Extract the (x, y) coordinate from the center of the cell holding the provided text.  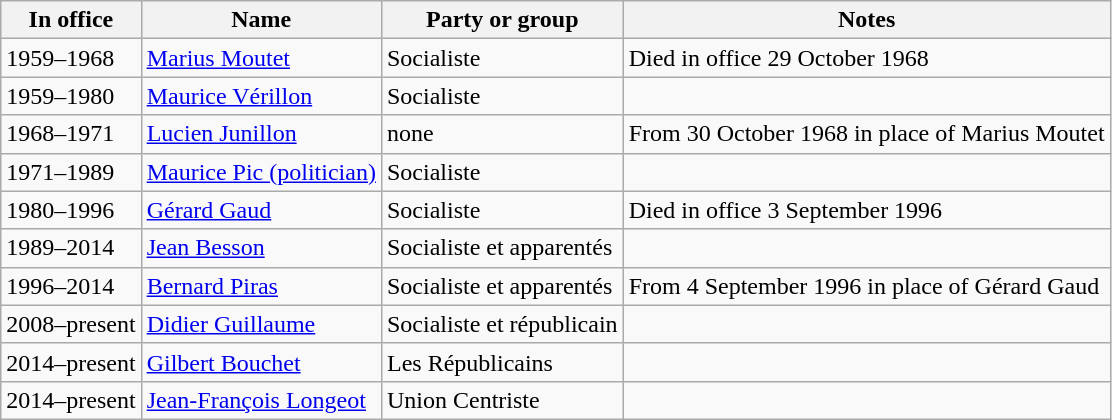
Jean-François Longeot (261, 400)
Gérard Gaud (261, 210)
1959–1980 (71, 96)
Gilbert Bouchet (261, 362)
Didier Guillaume (261, 324)
1989–2014 (71, 248)
2008–present (71, 324)
1996–2014 (71, 286)
1971–1989 (71, 172)
Name (261, 20)
Les Républicains (502, 362)
Died in office 3 September 1996 (866, 210)
Jean Besson (261, 248)
none (502, 134)
Lucien Junillon (261, 134)
Party or group (502, 20)
Maurice Pic (politician) (261, 172)
1968–1971 (71, 134)
Died in office 29 October 1968 (866, 58)
1959–1968 (71, 58)
Maurice Vérillon (261, 96)
In office (71, 20)
Marius Moutet (261, 58)
1980–1996 (71, 210)
Union Centriste (502, 400)
Socialiste et républicain (502, 324)
Notes (866, 20)
Bernard Piras (261, 286)
From 30 October 1968 in place of Marius Moutet (866, 134)
From 4 September 1996 in place of Gérard Gaud (866, 286)
